Locate the cell with the specified text and output its (X, Y) center coordinate. 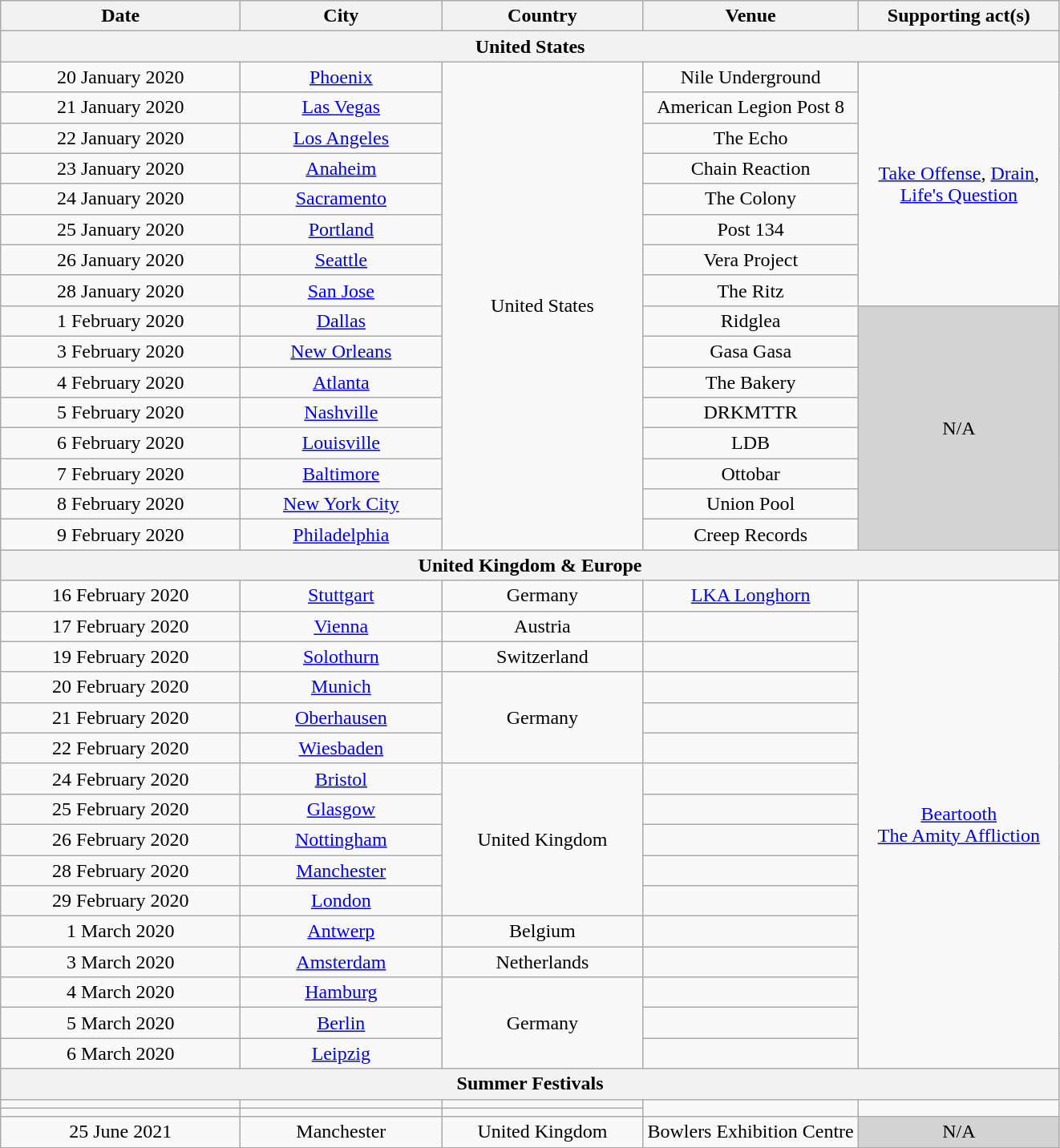
American Legion Post 8 (750, 107)
Supporting act(s) (959, 16)
Union Pool (750, 504)
Post 134 (750, 229)
5 February 2020 (120, 413)
Atlanta (342, 382)
6 March 2020 (120, 1053)
Oberhausen (342, 717)
Louisville (342, 443)
Netherlands (542, 962)
Leipzig (342, 1053)
Phoenix (342, 77)
16 February 2020 (120, 596)
6 February 2020 (120, 443)
Venue (750, 16)
Switzerland (542, 657)
The Bakery (750, 382)
21 February 2020 (120, 717)
Creep Records (750, 535)
The Colony (750, 199)
25 June 2021 (120, 1132)
Philadelphia (342, 535)
3 March 2020 (120, 962)
28 February 2020 (120, 870)
LDB (750, 443)
Vienna (342, 626)
4 February 2020 (120, 382)
San Jose (342, 290)
The Echo (750, 138)
26 February 2020 (120, 839)
9 February 2020 (120, 535)
22 February 2020 (120, 748)
Las Vegas (342, 107)
Dallas (342, 321)
Baltimore (342, 474)
19 February 2020 (120, 657)
LKA Longhorn (750, 596)
Belgium (542, 932)
3 February 2020 (120, 351)
Solothurn (342, 657)
Munich (342, 687)
Gasa Gasa (750, 351)
Ottobar (750, 474)
Nile Underground (750, 77)
Chain Reaction (750, 168)
Austria (542, 626)
Seattle (342, 260)
24 January 2020 (120, 199)
Bowlers Exhibition Centre (750, 1132)
21 January 2020 (120, 107)
Vera Project (750, 260)
20 February 2020 (120, 687)
Anaheim (342, 168)
United Kingdom & Europe (531, 565)
1 March 2020 (120, 932)
29 February 2020 (120, 901)
Glasgow (342, 809)
Country (542, 16)
London (342, 901)
1 February 2020 (120, 321)
24 February 2020 (120, 778)
Wiesbaden (342, 748)
23 January 2020 (120, 168)
8 February 2020 (120, 504)
The Ritz (750, 290)
25 February 2020 (120, 809)
Sacramento (342, 199)
Ridglea (750, 321)
BeartoothThe Amity Affliction (959, 824)
DRKMTTR (750, 413)
7 February 2020 (120, 474)
City (342, 16)
26 January 2020 (120, 260)
25 January 2020 (120, 229)
20 January 2020 (120, 77)
22 January 2020 (120, 138)
Take Offense, Drain, Life's Question (959, 184)
Nottingham (342, 839)
Berlin (342, 1023)
Amsterdam (342, 962)
Antwerp (342, 932)
Date (120, 16)
Nashville (342, 413)
28 January 2020 (120, 290)
Los Angeles (342, 138)
New York City (342, 504)
Summer Festivals (531, 1084)
Stuttgart (342, 596)
4 March 2020 (120, 992)
5 March 2020 (120, 1023)
Hamburg (342, 992)
New Orleans (342, 351)
Bristol (342, 778)
Portland (342, 229)
17 February 2020 (120, 626)
